Find where the given text appears and provide that cell's center as (x, y) coordinate. 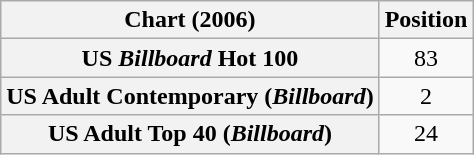
US Adult Contemporary (Billboard) (190, 96)
Chart (2006) (190, 20)
Position (426, 20)
24 (426, 134)
US Adult Top 40 (Billboard) (190, 134)
2 (426, 96)
US Billboard Hot 100 (190, 58)
83 (426, 58)
